Locate the cell with the specified text and output its [x, y] center coordinate. 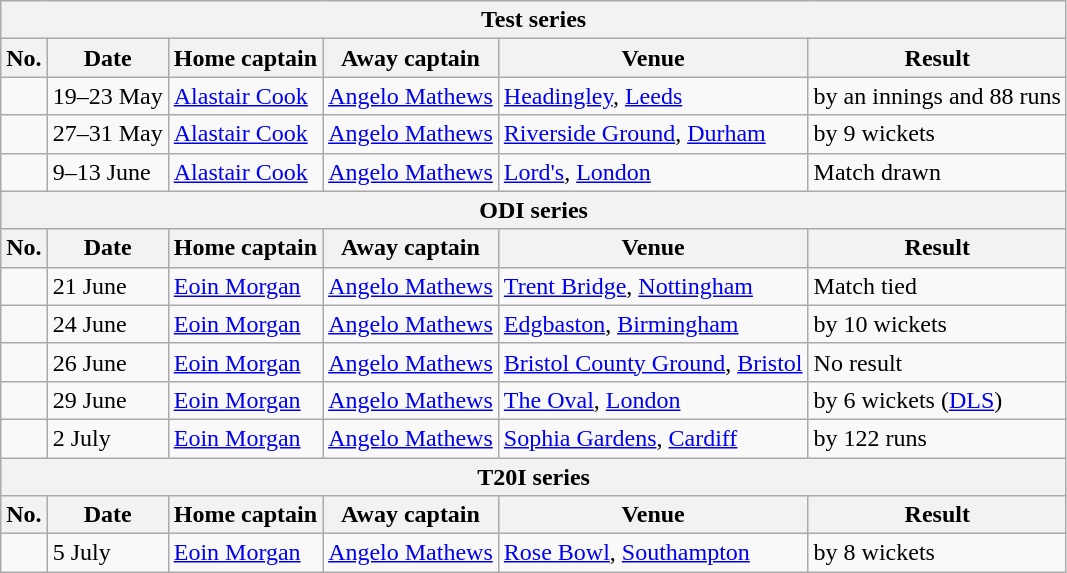
Bristol County Ground, Bristol [653, 362]
by 122 runs [937, 438]
Match drawn [937, 172]
Headingley, Leeds [653, 96]
5 July [108, 553]
Test series [534, 20]
by 9 wickets [937, 134]
ODI series [534, 210]
26 June [108, 362]
by 10 wickets [937, 324]
9–13 June [108, 172]
T20I series [534, 477]
Match tied [937, 286]
Lord's, London [653, 172]
Rose Bowl, Southampton [653, 553]
by an innings and 88 runs [937, 96]
Sophia Gardens, Cardiff [653, 438]
24 June [108, 324]
by 8 wickets [937, 553]
Edgbaston, Birmingham [653, 324]
Trent Bridge, Nottingham [653, 286]
Riverside Ground, Durham [653, 134]
21 June [108, 286]
2 July [108, 438]
by 6 wickets (DLS) [937, 400]
The Oval, London [653, 400]
29 June [108, 400]
27–31 May [108, 134]
19–23 May [108, 96]
No result [937, 362]
